Scan for the cell matching the given text and deliver its [x, y] coordinate at center. 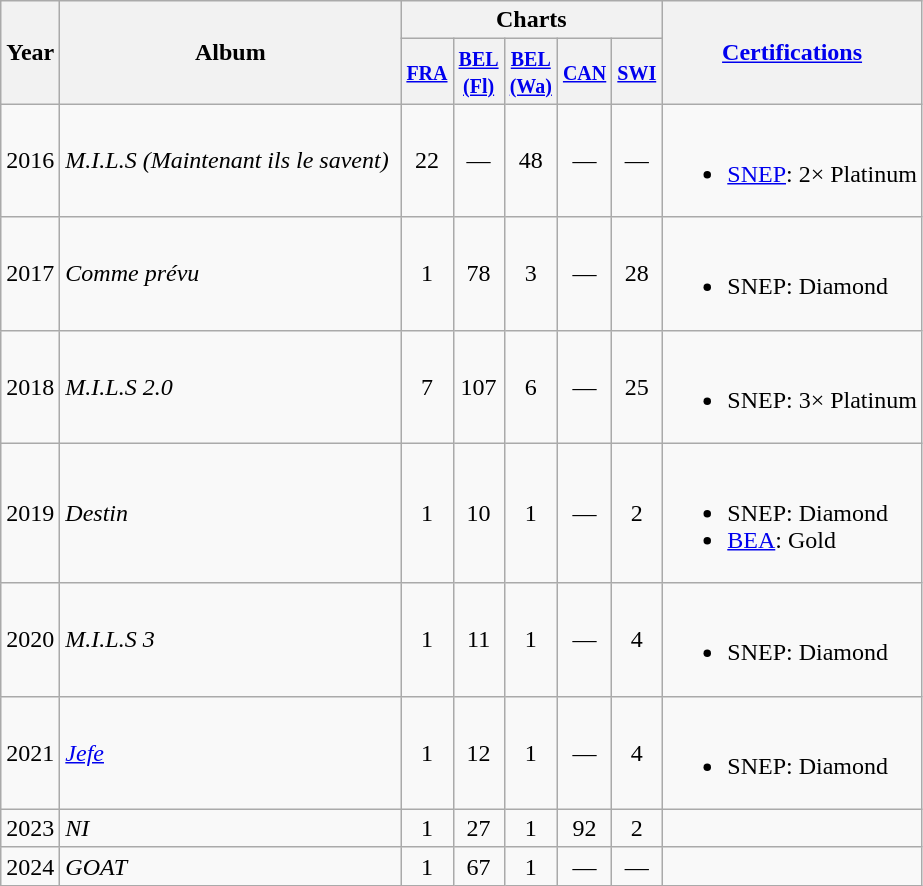
M.I.L.S (Maintenant ils le savent) [230, 160]
25 [637, 386]
Year [30, 52]
SNEP: 3× Platinum [792, 386]
2017 [30, 274]
28 [637, 274]
Charts [532, 20]
M.I.L.S 3 [230, 640]
Jefe [230, 752]
CAN [584, 72]
BEL(Fl) [478, 72]
NI [230, 828]
6 [530, 386]
2018 [30, 386]
FRA [427, 72]
7 [427, 386]
12 [478, 752]
SNEP: 2× Platinum [792, 160]
M.I.L.S 2.0 [230, 386]
Comme prévu [230, 274]
2024 [30, 866]
BEL(Wa) [530, 72]
2020 [30, 640]
SWI [637, 72]
2021 [30, 752]
92 [584, 828]
48 [530, 160]
2023 [30, 828]
27 [478, 828]
78 [478, 274]
Certifications [792, 52]
SNEP: DiamondBEA: Gold [792, 513]
107 [478, 386]
67 [478, 866]
2016 [30, 160]
Album [230, 52]
2019 [30, 513]
Destin [230, 513]
10 [478, 513]
11 [478, 640]
GOAT [230, 866]
22 [427, 160]
3 [530, 274]
